Search for the cell housing the specified text and yield its (X, Y) center coordinate. 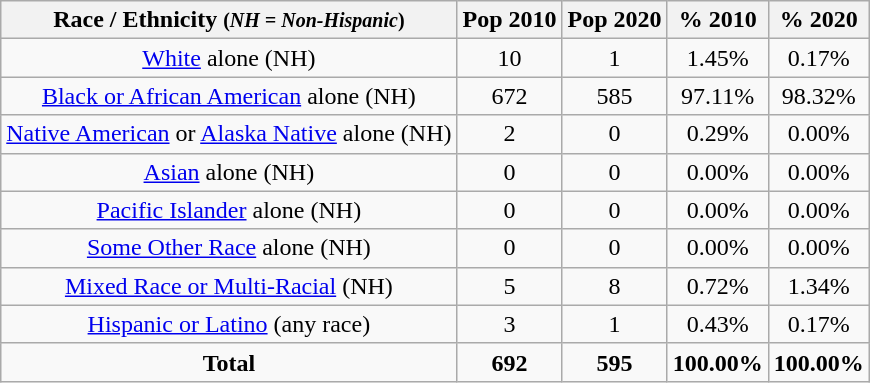
585 (614, 96)
3 (510, 324)
Mixed Race or Multi-Racial (NH) (229, 286)
Native American or Alaska Native alone (NH) (229, 134)
2 (510, 134)
1.34% (818, 286)
Asian alone (NH) (229, 172)
0.43% (718, 324)
672 (510, 96)
692 (510, 362)
1.45% (718, 58)
% 2010 (718, 20)
% 2020 (818, 20)
Pop 2010 (510, 20)
595 (614, 362)
97.11% (718, 96)
Pop 2020 (614, 20)
8 (614, 286)
Total (229, 362)
Race / Ethnicity (NH = Non-Hispanic) (229, 20)
Hispanic or Latino (any race) (229, 324)
0.29% (718, 134)
10 (510, 58)
98.32% (818, 96)
0.72% (718, 286)
White alone (NH) (229, 58)
Some Other Race alone (NH) (229, 248)
Black or African American alone (NH) (229, 96)
5 (510, 286)
Pacific Islander alone (NH) (229, 210)
